Return (x, y) of the center of cell containing provided text 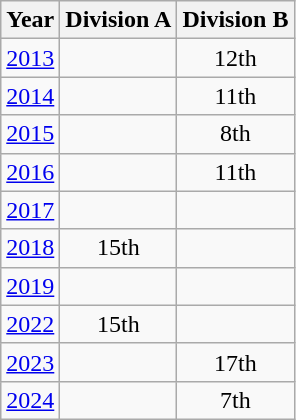
12th (236, 58)
2016 (30, 172)
2024 (30, 400)
2022 (30, 324)
7th (236, 400)
2013 (30, 58)
Division A (118, 20)
Year (30, 20)
2019 (30, 286)
8th (236, 134)
2015 (30, 134)
17th (236, 362)
2018 (30, 248)
2017 (30, 210)
2023 (30, 362)
2014 (30, 96)
Division B (236, 20)
